Detect which cell encompasses the target text, then output its (x, y) center coordinate. 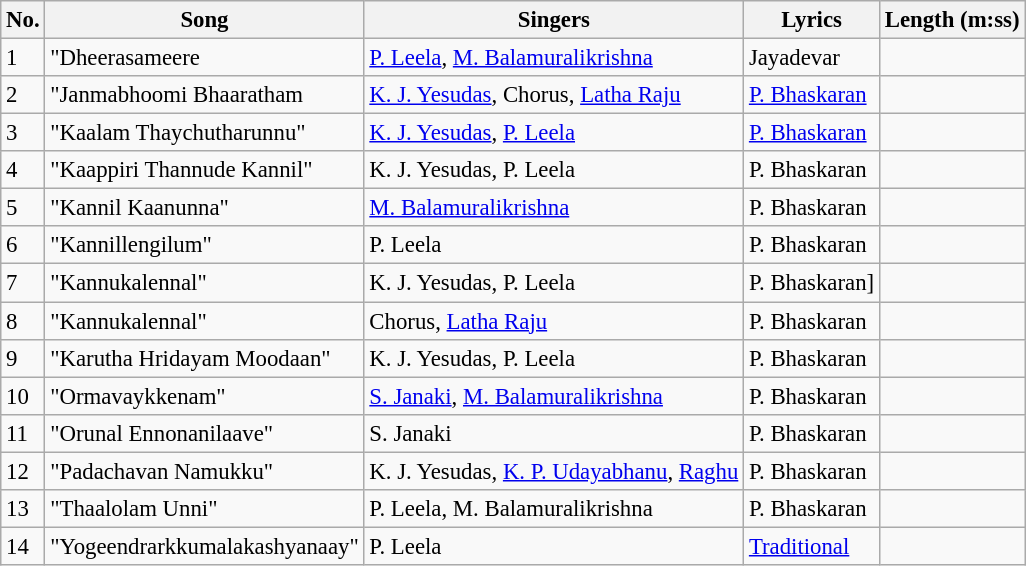
"Kaappiri Thannude Kannil" (204, 170)
10 (23, 396)
2 (23, 95)
Singers (554, 20)
K. J. Yesudas, K. P. Udayabhanu, Raghu (554, 471)
7 (23, 283)
"Ormavaykkenam" (204, 396)
"Padachavan Namukku" (204, 471)
P. Bhaskaran] (812, 283)
5 (23, 208)
3 (23, 133)
Chorus, Latha Raju (554, 321)
"Kannil Kaanunna" (204, 208)
11 (23, 433)
"Karutha Hridayam Moodaan" (204, 358)
Lyrics (812, 20)
Jayadevar (812, 58)
Length (m:ss) (952, 20)
"Yogeendrarkkumalakashyanaay" (204, 546)
"Kaalam Thaychutharunnu" (204, 133)
1 (23, 58)
S. Janaki, M. Balamuralikrishna (554, 396)
"Dheerasameere (204, 58)
"Thaalolam Unni" (204, 509)
4 (23, 170)
"Kannillengilum" (204, 245)
12 (23, 471)
9 (23, 358)
No. (23, 20)
S. Janaki (554, 433)
"Janmabhoomi Bhaaratham (204, 95)
"Orunal Ennonanilaave" (204, 433)
M. Balamuralikrishna (554, 208)
Traditional (812, 546)
K. J. Yesudas, Chorus, Latha Raju (554, 95)
Song (204, 20)
6 (23, 245)
13 (23, 509)
8 (23, 321)
14 (23, 546)
